Search for the cell housing the specified text and yield its (X, Y) center coordinate. 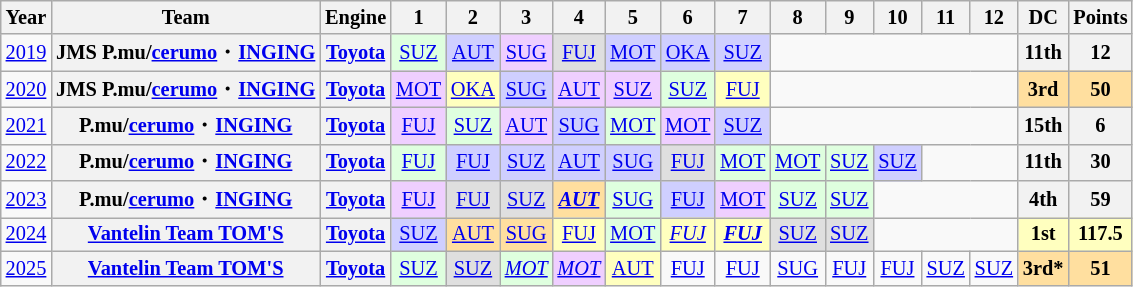
9 (849, 17)
11 (946, 17)
3rd* (1043, 268)
10 (897, 17)
2022 (26, 162)
Engine (356, 17)
3 (526, 17)
3rd (1043, 90)
2024 (26, 234)
4th (1043, 200)
15th (1043, 126)
5 (632, 17)
2020 (26, 90)
DC (1043, 17)
Year (26, 17)
50 (1100, 90)
1 (418, 17)
117.5 (1100, 234)
7 (742, 17)
2021 (26, 126)
Team (186, 17)
Points (1100, 17)
1st (1043, 234)
30 (1100, 162)
2025 (26, 268)
4 (580, 17)
2 (473, 17)
2023 (26, 200)
59 (1100, 200)
51 (1100, 268)
8 (798, 17)
2019 (26, 52)
